Pinpoint the cell where the given text exists, returning its [X, Y] midpoint coordinate. 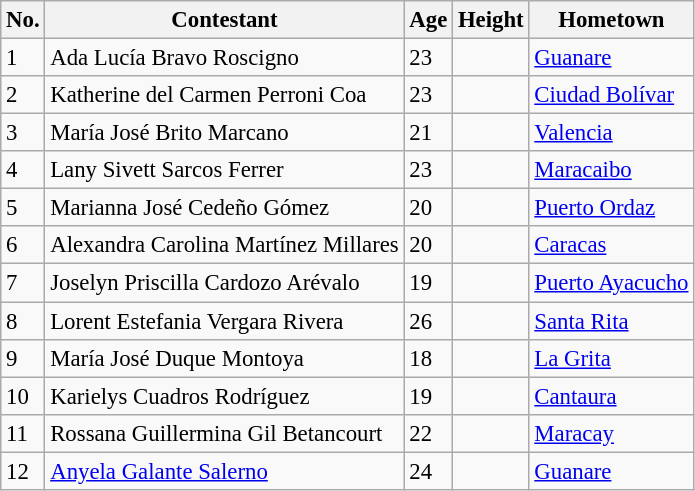
Puerto Ayacucho [612, 283]
Joselyn Priscilla Cardozo Arévalo [224, 283]
Valencia [612, 133]
3 [23, 133]
Lorent Estefania Vergara Rivera [224, 321]
La Grita [612, 358]
Maracay [612, 433]
Katherine del Carmen Perroni Coa [224, 95]
Height [491, 20]
Anyela Galante Salerno [224, 471]
No. [23, 20]
Santa Rita [612, 321]
21 [428, 133]
2 [23, 95]
Maracaibo [612, 170]
Contestant [224, 20]
Caracas [612, 245]
Rossana Guillermina Gil Betancourt [224, 433]
Karielys Cuadros Rodríguez [224, 396]
18 [428, 358]
Cantaura [612, 396]
10 [23, 396]
Ada Lucía Bravo Roscigno [224, 58]
Ciudad Bolívar [612, 95]
Hometown [612, 20]
5 [23, 208]
11 [23, 433]
Marianna José Cedeño Gómez [224, 208]
8 [23, 321]
Age [428, 20]
1 [23, 58]
María José Duque Montoya [224, 358]
Puerto Ordaz [612, 208]
12 [23, 471]
6 [23, 245]
7 [23, 283]
24 [428, 471]
María José Brito Marcano [224, 133]
Alexandra Carolina Martínez Millares [224, 245]
22 [428, 433]
Lany Sivett Sarcos Ferrer [224, 170]
9 [23, 358]
4 [23, 170]
26 [428, 321]
